Scan for the cell matching the given text and deliver its (x, y) coordinate at center. 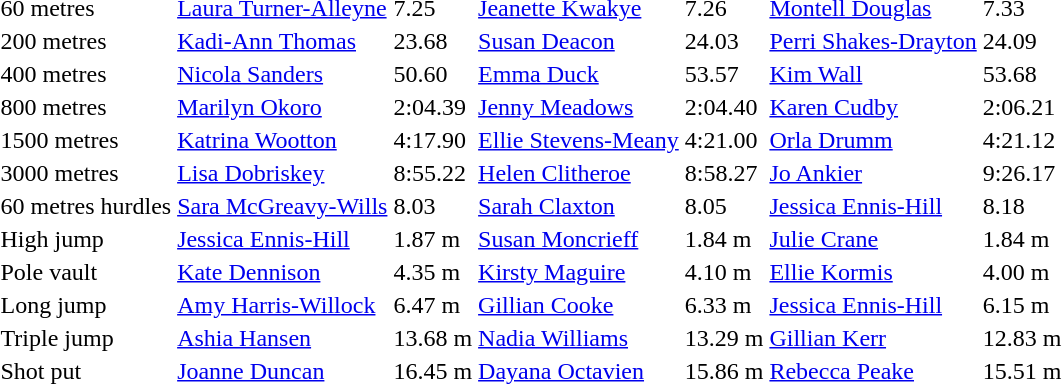
Karen Cudby (873, 107)
8:58.27 (724, 173)
1.87 m (433, 239)
Jenny Meadows (579, 107)
4.35 m (433, 272)
Perri Shakes-Drayton (873, 41)
Nadia Williams (579, 338)
Ellie Stevens-Meany (579, 140)
4:21.00 (724, 140)
Kate Dennison (282, 272)
Nicola Sanders (282, 74)
Katrina Wootton (282, 140)
23.68 (433, 41)
8:55.22 (433, 173)
2:04.40 (724, 107)
8.05 (724, 206)
8.03 (433, 206)
Lisa Dobriskey (282, 173)
Kirsty Maguire (579, 272)
Susan Deacon (579, 41)
2:04.39 (433, 107)
4.10 m (724, 272)
Susan Moncrieff (579, 239)
Emma Duck (579, 74)
1.84 m (724, 239)
Jo Ankier (873, 173)
Kadi-Ann Thomas (282, 41)
50.60 (433, 74)
13.68 m (433, 338)
Ashia Hansen (282, 338)
Ellie Kormis (873, 272)
Julie Crane (873, 239)
6.47 m (433, 305)
24.03 (724, 41)
Amy Harris-Willock (282, 305)
53.57 (724, 74)
Helen Clitheroe (579, 173)
6.33 m (724, 305)
13.29 m (724, 338)
Orla Drumm (873, 140)
Kim Wall (873, 74)
Sara McGreavy-Wills (282, 206)
Marilyn Okoro (282, 107)
Gillian Cooke (579, 305)
Sarah Claxton (579, 206)
Gillian Kerr (873, 338)
4:17.90 (433, 140)
